Scan for the cell matching the given text and deliver its [X, Y] coordinate at center. 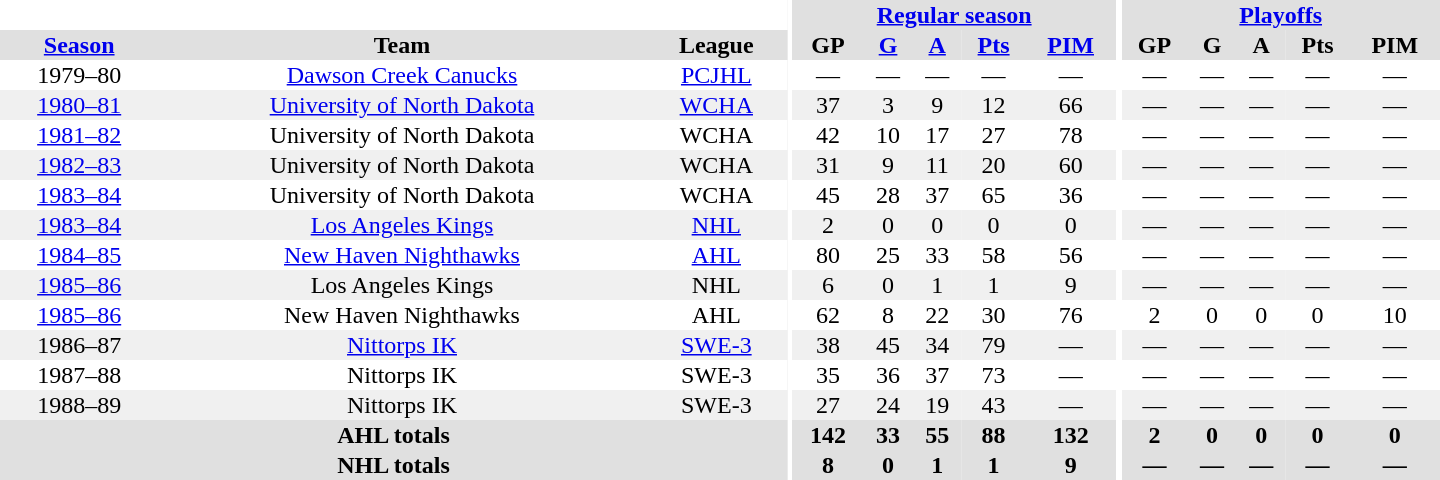
1984–85 [79, 255]
43 [994, 405]
142 [828, 435]
65 [994, 195]
PCJHL [716, 75]
62 [828, 315]
31 [828, 165]
80 [828, 255]
17 [938, 135]
1980–81 [79, 105]
30 [994, 315]
88 [994, 435]
1988–89 [79, 405]
Dawson Creek Canucks [402, 75]
58 [994, 255]
Playoffs [1280, 15]
1986–87 [79, 345]
19 [938, 405]
AHL totals [394, 435]
76 [1070, 315]
11 [938, 165]
25 [888, 255]
132 [1070, 435]
38 [828, 345]
73 [994, 375]
34 [938, 345]
1979–80 [79, 75]
56 [1070, 255]
1981–82 [79, 135]
42 [828, 135]
Team [402, 45]
NHL totals [394, 465]
79 [994, 345]
Regular season [954, 15]
12 [994, 105]
League [716, 45]
24 [888, 405]
Season [79, 45]
60 [1070, 165]
78 [1070, 135]
28 [888, 195]
35 [828, 375]
66 [1070, 105]
6 [828, 285]
1982–83 [79, 165]
1987–88 [79, 375]
20 [994, 165]
22 [938, 315]
3 [888, 105]
55 [938, 435]
